For the text-containing cell, return its midpoint in (X, Y) coordinate format. 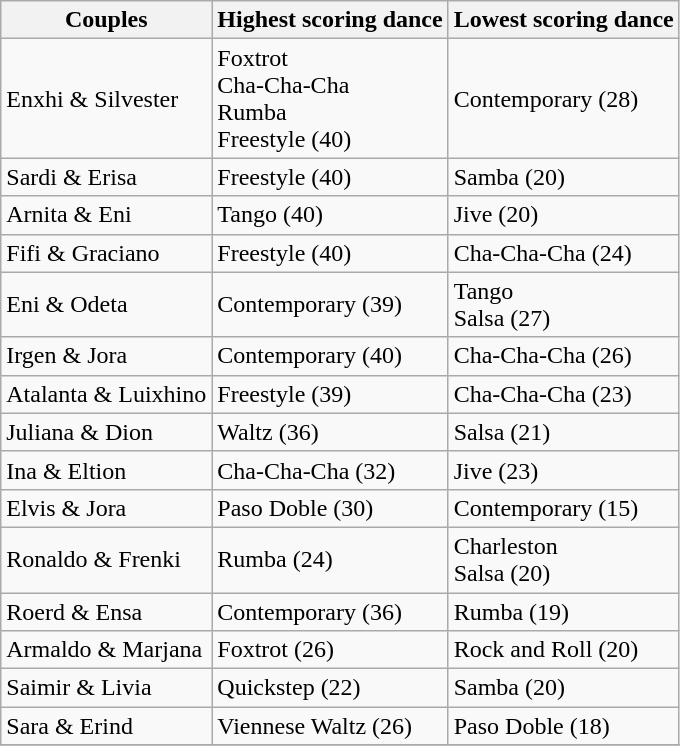
Highest scoring dance (330, 20)
Contemporary (40) (330, 356)
Saimir & Livia (106, 688)
Quickstep (22) (330, 688)
Fifi & Graciano (106, 253)
Contemporary (39) (330, 304)
Lowest scoring dance (564, 20)
Roerd & Ensa (106, 611)
FoxtrotCha-Cha-ChaRumbaFreestyle (40) (330, 98)
Jive (20) (564, 215)
Ina & Eltion (106, 470)
Tango (40) (330, 215)
Cha-Cha-Cha (24) (564, 253)
Rumba (24) (330, 560)
Waltz (36) (330, 432)
Freestyle (39) (330, 394)
Enxhi & Silvester (106, 98)
Viennese Waltz (26) (330, 726)
Cha-Cha-Cha (26) (564, 356)
Sardi & Erisa (106, 177)
Ronaldo & Frenki (106, 560)
Arnita & Eni (106, 215)
Cha-Cha-Cha (23) (564, 394)
Armaldo & Marjana (106, 650)
Foxtrot (26) (330, 650)
CharlestonSalsa (20) (564, 560)
Atalanta & Luixhino (106, 394)
Salsa (21) (564, 432)
Contemporary (36) (330, 611)
Contemporary (28) (564, 98)
Cha-Cha-Cha (32) (330, 470)
Rock and Roll (20) (564, 650)
Eni & Odeta (106, 304)
Contemporary (15) (564, 508)
Irgen & Jora (106, 356)
TangoSalsa (27) (564, 304)
Rumba (19) (564, 611)
Paso Doble (30) (330, 508)
Sara & Erind (106, 726)
Juliana & Dion (106, 432)
Couples (106, 20)
Jive (23) (564, 470)
Paso Doble (18) (564, 726)
Elvis & Jora (106, 508)
